Return (X, Y) of the center of cell containing provided text 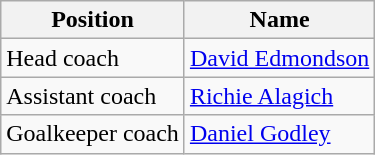
Name (279, 20)
Head coach (93, 58)
Daniel Godley (279, 134)
Assistant coach (93, 96)
David Edmondson (279, 58)
Goalkeeper coach (93, 134)
Richie Alagich (279, 96)
Position (93, 20)
